Pinpoint the cell where the given text exists, returning its [x, y] midpoint coordinate. 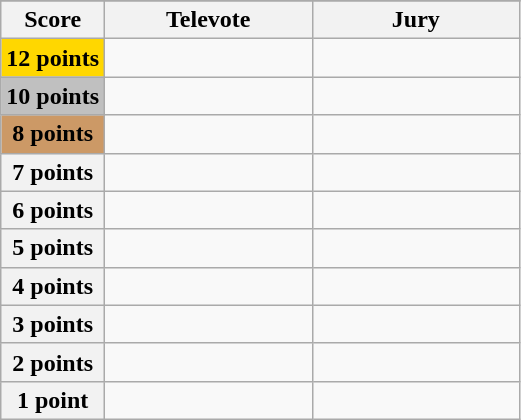
6 points [53, 210]
Televote [209, 20]
2 points [53, 362]
10 points [53, 96]
1 point [53, 400]
7 points [53, 172]
Score [53, 20]
Jury [416, 20]
4 points [53, 286]
5 points [53, 248]
8 points [53, 134]
3 points [53, 324]
12 points [53, 58]
